Extract the (X, Y) coordinate from the center of the cell holding the provided text.  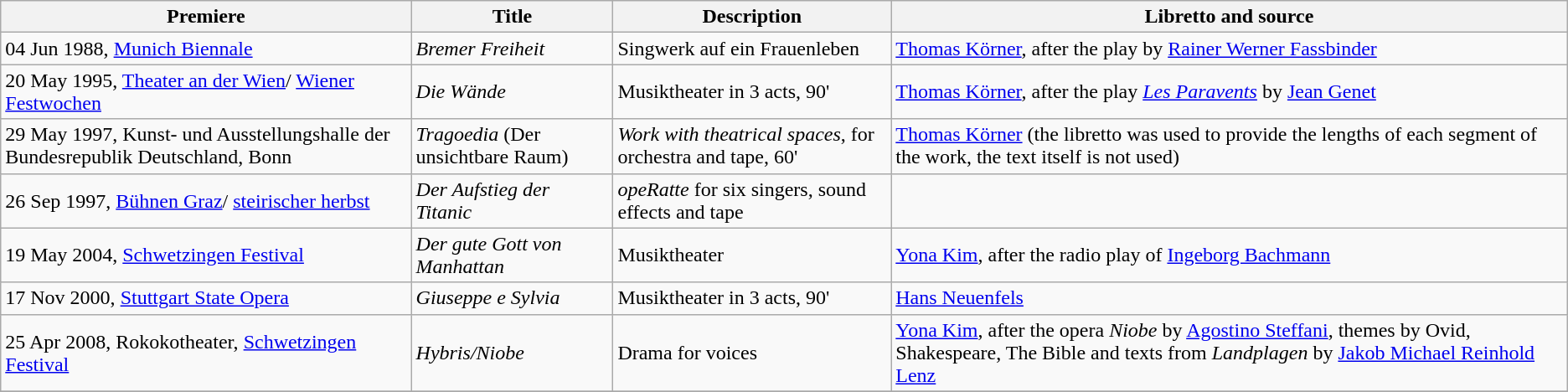
Singwerk auf ein Frauenleben (752, 49)
Der Aufstieg der Titanic (513, 201)
Hans Neuenfels (1230, 298)
Work with theatrical spaces, for orchestra and tape, 60' (752, 146)
Thomas Körner (the libretto was used to provide the lengths of each segment of the work, the text itself is not used) (1230, 146)
26 Sep 1997, Bühnen Graz/ steirischer herbst (206, 201)
Hybris/Niobe (513, 353)
Drama for voices (752, 353)
Title (513, 17)
17 Nov 2000, Stuttgart State Opera (206, 298)
Yona Kim, after the opera Niobe by Agostino Steffani, themes by Ovid, Shakespeare, The Bible and texts from Landplagen by Jakob Michael Reinhold Lenz (1230, 353)
Musiktheater (752, 255)
19 May 2004, Schwetzingen Festival (206, 255)
Giuseppe e Sylvia (513, 298)
04 Jun 1988, Munich Biennale (206, 49)
opeRatte for six singers, sound effects and tape (752, 201)
Der gute Gott von Manhattan (513, 255)
Bremer Freiheit (513, 49)
20 May 1995, Theater an der Wien/ Wiener Festwochen (206, 92)
Tragoedia (Der unsichtbare Raum) (513, 146)
Premiere (206, 17)
Description (752, 17)
Thomas Körner, after the play by Rainer Werner Fassbinder (1230, 49)
Yona Kim, after the radio play of Ingeborg Bachmann (1230, 255)
Die Wände (513, 92)
29 May 1997, Kunst- und Ausstellungshalle der Bundesrepublik Deutschland, Bonn (206, 146)
25 Apr 2008, Rokokotheater, Schwetzingen Festival (206, 353)
Thomas Körner, after the play Les Paravents by Jean Genet (1230, 92)
Libretto and source (1230, 17)
